Find where the given text appears and provide that cell's center as (X, Y) coordinate. 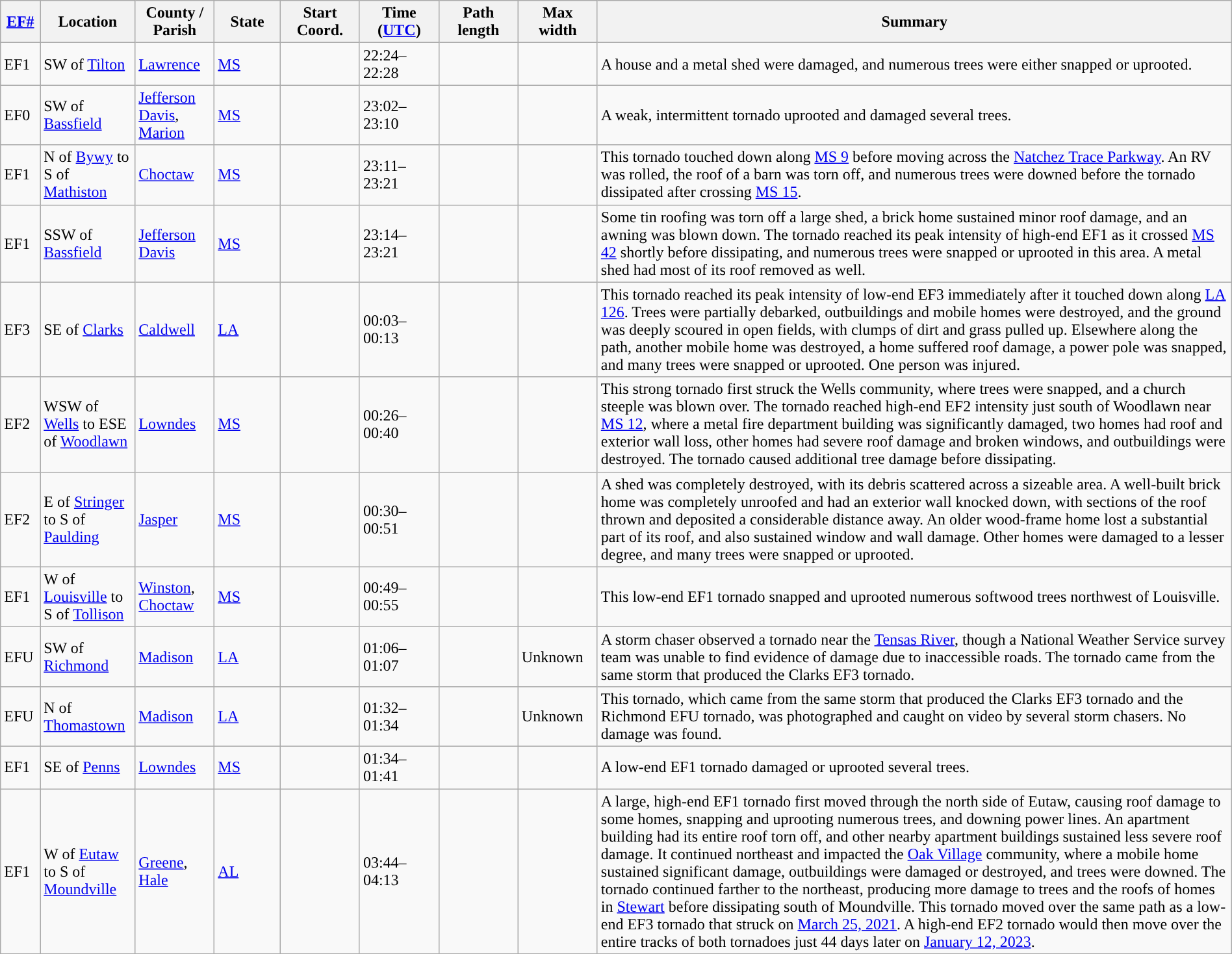
Max width (558, 22)
01:06–01:07 (399, 656)
00:26–00:40 (399, 424)
23:14–23:21 (399, 243)
01:34–01:41 (399, 767)
This low-end EF1 tornado snapped and uprooted numerous softwood trees northwest of Louisville. (914, 597)
SSW of Bassfield (88, 243)
Summary (914, 22)
SW of Tilton (88, 64)
A weak, intermittent tornado uprooted and damaged several trees. (914, 115)
SE of Clarks (88, 329)
23:11–23:21 (399, 175)
23:02–23:10 (399, 115)
County / Parish (175, 22)
N of Bywy to S of Mathiston (88, 175)
E of Stringer to S of Paulding (88, 519)
W of Eutaw to S of Moundville (88, 871)
EF# (21, 22)
Path length (478, 22)
SE of Penns (88, 767)
EF3 (21, 329)
00:03–00:13 (399, 329)
AL (248, 871)
Greene, Hale (175, 871)
Jefferson Davis (175, 243)
SW of Bassfield (88, 115)
Choctaw (175, 175)
Start Coord. (320, 22)
Time (UTC) (399, 22)
Jefferson Davis, Marion (175, 115)
22:24–22:28 (399, 64)
00:30–00:51 (399, 519)
SW of Richmond (88, 656)
01:32–01:34 (399, 716)
State (248, 22)
A house and a metal shed were damaged, and numerous trees were either snapped or uprooted. (914, 64)
A low-end EF1 tornado damaged or uprooted several trees. (914, 767)
Location (88, 22)
N of Thomastown (88, 716)
Lawrence (175, 64)
Jasper (175, 519)
EF0 (21, 115)
Caldwell (175, 329)
Winston, Choctaw (175, 597)
03:44–04:13 (399, 871)
00:49–00:55 (399, 597)
W of Louisville to S of Tollison (88, 597)
WSW of Wells to ESE of Woodlawn (88, 424)
